Determine the [x, y] coordinate at the center of the cell enclosing the given text.  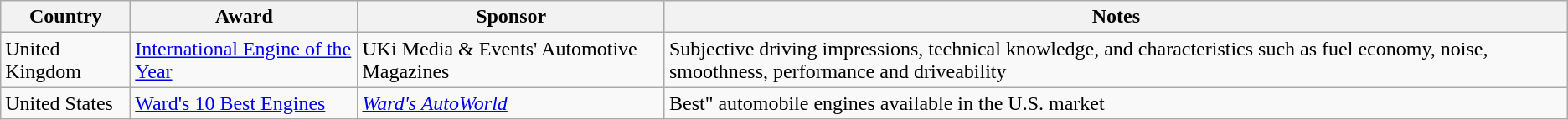
United States [65, 103]
Sponsor [511, 17]
International Engine of the Year [245, 60]
United Kingdom [65, 60]
Subjective driving impressions, technical knowledge, and characteristics such as fuel economy, noise, smoothness, performance and driveability [1116, 60]
Award [245, 17]
Best" automobile engines available in the U.S. market [1116, 103]
Notes [1116, 17]
Country [65, 17]
Ward's AutoWorld [511, 103]
Ward's 10 Best Engines [245, 103]
UKi Media & Events' Automotive Magazines [511, 60]
